Capture the cell that displays the provided text and extract its (x, y) central coordinate. 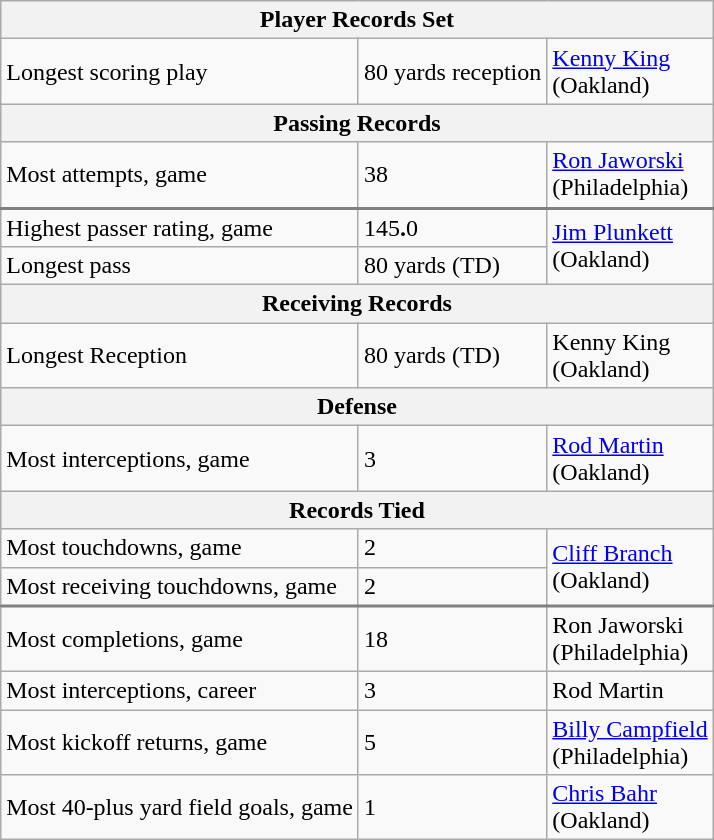
18 (452, 639)
Longest Reception (180, 356)
Jim Plunkett(Oakland) (630, 246)
Most completions, game (180, 639)
Most receiving touchdowns, game (180, 586)
Most interceptions, game (180, 458)
Rod Martin (630, 691)
38 (452, 175)
Rod Martin(Oakland) (630, 458)
Passing Records (357, 123)
Most touchdowns, game (180, 548)
Cliff Branch(Oakland) (630, 568)
Player Records Set (357, 20)
Defense (357, 407)
Most 40-plus yard field goals, game (180, 808)
80 yards reception (452, 72)
Most interceptions, career (180, 691)
1 (452, 808)
Longest scoring play (180, 72)
Highest passer rating, game (180, 228)
Most attempts, game (180, 175)
Longest pass (180, 266)
Chris Bahr(Oakland) (630, 808)
Records Tied (357, 510)
145.0 (452, 228)
Most kickoff returns, game (180, 742)
5 (452, 742)
Billy Campfield(Philadelphia) (630, 742)
Receiving Records (357, 304)
